Search for the cell housing the specified text and yield its (x, y) center coordinate. 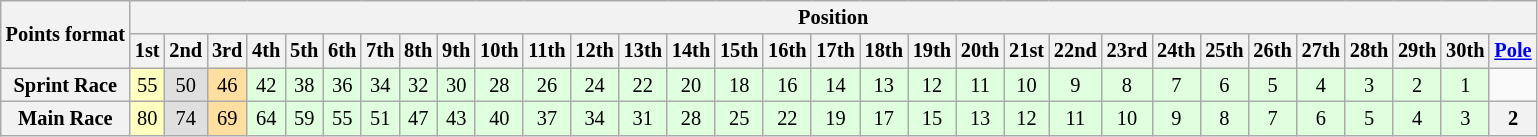
30 (456, 85)
43 (456, 118)
26 (546, 85)
20th (980, 51)
Points format (66, 34)
15 (932, 118)
17th (835, 51)
29th (1417, 51)
80 (148, 118)
22nd (1076, 51)
21st (1026, 51)
36 (342, 85)
19th (932, 51)
32 (418, 85)
2nd (186, 51)
24 (594, 85)
18th (884, 51)
50 (186, 85)
40 (499, 118)
20 (691, 85)
51 (380, 118)
1 (1465, 85)
18 (739, 85)
42 (266, 85)
38 (304, 85)
Pole (1512, 51)
14 (835, 85)
26th (1273, 51)
16 (787, 85)
27th (1321, 51)
1st (148, 51)
25 (739, 118)
3rd (227, 51)
28th (1369, 51)
14th (691, 51)
64 (266, 118)
6th (342, 51)
4th (266, 51)
31 (643, 118)
17 (884, 118)
46 (227, 85)
Position (834, 17)
11th (546, 51)
37 (546, 118)
5th (304, 51)
74 (186, 118)
Main Race (66, 118)
24th (1176, 51)
7th (380, 51)
19 (835, 118)
59 (304, 118)
15th (739, 51)
8th (418, 51)
9th (456, 51)
23rd (1127, 51)
Sprint Race (66, 85)
12th (594, 51)
47 (418, 118)
13th (643, 51)
69 (227, 118)
30th (1465, 51)
16th (787, 51)
25th (1224, 51)
10th (499, 51)
